Provide the (X, Y) coordinate of the cell's center where the given text is located.  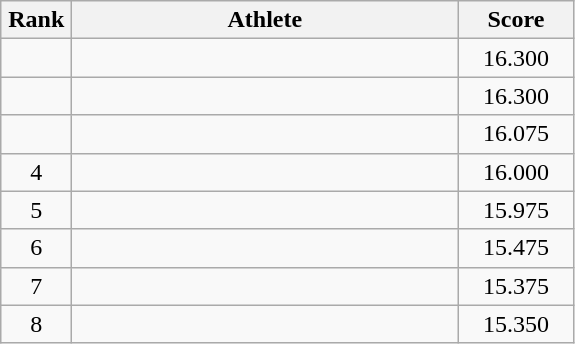
16.000 (516, 172)
15.350 (516, 324)
7 (36, 286)
Score (516, 20)
16.075 (516, 134)
4 (36, 172)
15.475 (516, 248)
8 (36, 324)
Rank (36, 20)
15.975 (516, 210)
5 (36, 210)
6 (36, 248)
15.375 (516, 286)
Athlete (265, 20)
